Output the [X, Y] coordinate of the center of the cell containing the given text.  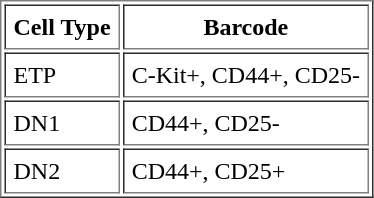
CD44+, CD25- [246, 122]
C-Kit+, CD44+, CD25- [246, 74]
DN2 [62, 170]
DN1 [62, 122]
ETP [62, 74]
Cell Type [62, 26]
CD44+, CD25+ [246, 170]
Barcode [246, 26]
